Determine the (x, y) coordinate at the center of the cell enclosing the given text.  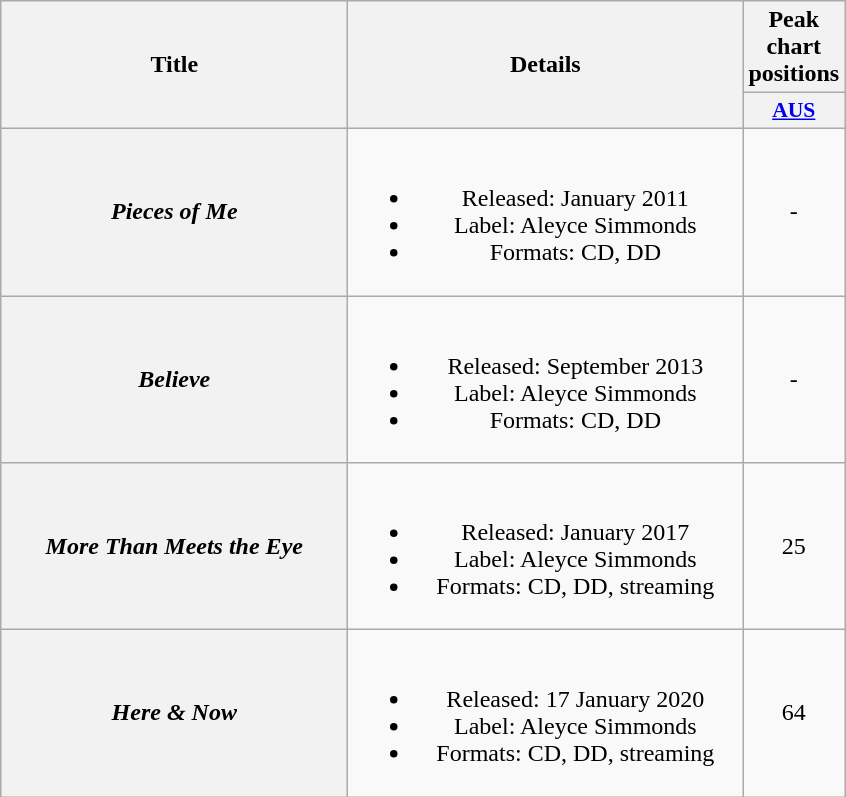
Pieces of Me (174, 212)
Released: January 2017Label: Aleyce SimmondsFormats: CD, DD, streaming (546, 546)
Released: January 2011Label: Aleyce SimmondsFormats: CD, DD (546, 212)
Released: September 2013Label: Aleyce SimmondsFormats: CD, DD (546, 380)
Peak chart positions (794, 47)
Believe (174, 380)
25 (794, 546)
Released: 17 January 2020Label: Aleyce SimmondsFormats: CD, DD, streaming (546, 714)
More Than Meets the Eye (174, 546)
Details (546, 65)
64 (794, 714)
Here & Now (174, 714)
Title (174, 65)
AUS (794, 111)
